Provide the (x, y) coordinate of the cell's center where the given text is located.  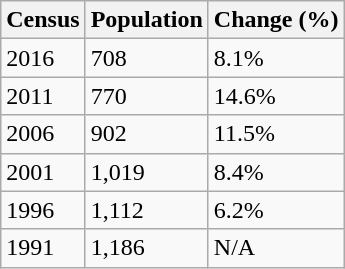
2006 (43, 134)
1,019 (146, 172)
770 (146, 96)
11.5% (276, 134)
N/A (276, 248)
2016 (43, 58)
1991 (43, 248)
Change (%) (276, 20)
1996 (43, 210)
1,186 (146, 248)
708 (146, 58)
8.1% (276, 58)
Census (43, 20)
Population (146, 20)
2001 (43, 172)
6.2% (276, 210)
2011 (43, 96)
1,112 (146, 210)
8.4% (276, 172)
14.6% (276, 96)
902 (146, 134)
